Scan for the cell matching the given text and deliver its [x, y] coordinate at center. 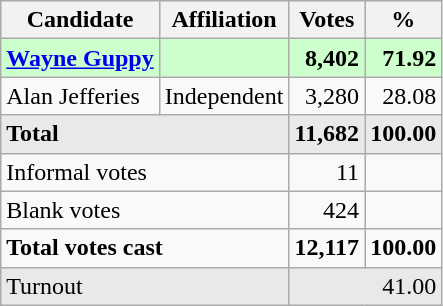
Informal votes [145, 172]
Independent [224, 96]
Total [145, 134]
3,280 [327, 96]
Alan Jefferies [80, 96]
11 [327, 172]
12,117 [327, 248]
41.00 [366, 286]
Blank votes [145, 210]
Votes [327, 20]
71.92 [404, 58]
Total votes cast [145, 248]
Turnout [145, 286]
Wayne Guppy [80, 58]
28.08 [404, 96]
8,402 [327, 58]
% [404, 20]
11,682 [327, 134]
Candidate [80, 20]
424 [327, 210]
Affiliation [224, 20]
